Extract the (x, y) coordinate from the center of the cell holding the provided text.  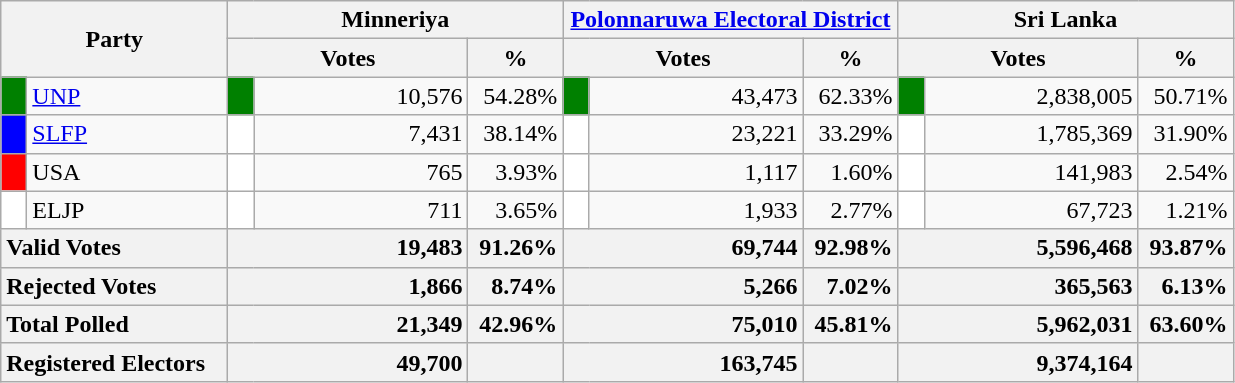
5,596,468 (1018, 248)
1.60% (850, 172)
SLFP (128, 134)
19,483 (348, 248)
Total Polled (114, 324)
5,962,031 (1018, 324)
23,221 (696, 134)
Rejected Votes (114, 286)
92.98% (850, 248)
2,838,005 (1031, 96)
69,744 (683, 248)
ELJP (128, 210)
45.81% (850, 324)
5,266 (683, 286)
163,745 (683, 362)
42.96% (516, 324)
2.54% (1186, 172)
8.74% (516, 286)
33.29% (850, 134)
3.65% (516, 210)
62.33% (850, 96)
Minneriya (396, 20)
3.93% (516, 172)
38.14% (516, 134)
91.26% (516, 248)
1.21% (1186, 210)
75,010 (683, 324)
1,866 (348, 286)
31.90% (1186, 134)
63.60% (1186, 324)
141,983 (1031, 172)
21,349 (348, 324)
USA (128, 172)
1,117 (696, 172)
365,563 (1018, 286)
Sri Lanka (1066, 20)
UNP (128, 96)
7,431 (361, 134)
49,700 (348, 362)
50.71% (1186, 96)
9,374,164 (1018, 362)
93.87% (1186, 248)
Registered Electors (114, 362)
1,933 (696, 210)
Polonnaruwa Electoral District (730, 20)
43,473 (696, 96)
Valid Votes (114, 248)
Party (114, 39)
7.02% (850, 286)
1,785,369 (1031, 134)
765 (361, 172)
10,576 (361, 96)
54.28% (516, 96)
2.77% (850, 210)
6.13% (1186, 286)
67,723 (1031, 210)
711 (361, 210)
